Find where the given text appears and provide that cell's center as (x, y) coordinate. 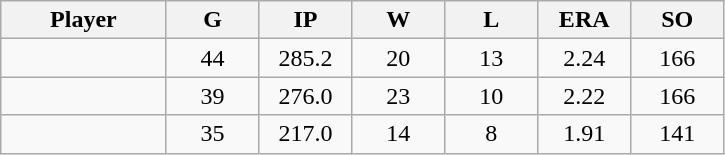
217.0 (306, 134)
ERA (584, 20)
W (398, 20)
IP (306, 20)
20 (398, 58)
13 (492, 58)
2.24 (584, 58)
2.22 (584, 96)
Player (84, 20)
285.2 (306, 58)
14 (398, 134)
141 (678, 134)
G (212, 20)
1.91 (584, 134)
L (492, 20)
23 (398, 96)
SO (678, 20)
8 (492, 134)
276.0 (306, 96)
44 (212, 58)
10 (492, 96)
39 (212, 96)
35 (212, 134)
